Find where the given text appears and provide that cell's center as [X, Y] coordinate. 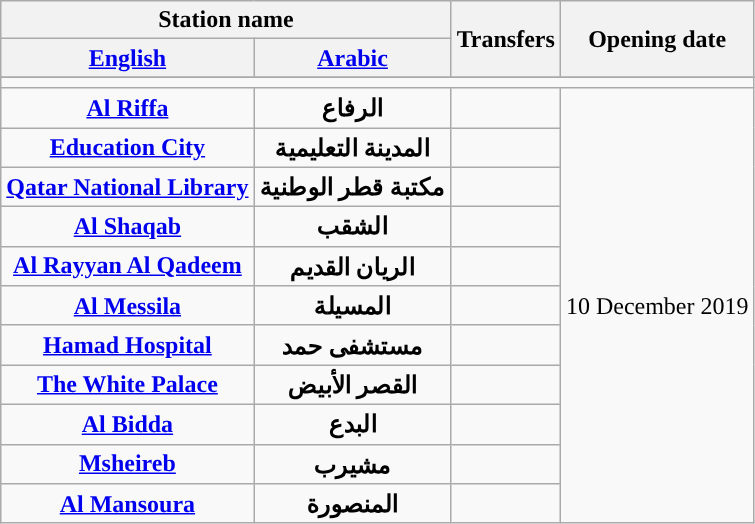
مستشفى حمد [352, 345]
Opening date [657, 39]
مشيرب [352, 464]
المنصورة [352, 504]
Arabic [352, 58]
الريان القديم [352, 266]
Qatar National Library [128, 187]
Hamad Hospital [128, 345]
English [128, 58]
Al Shaqab [128, 227]
البدع [352, 424]
Al Mansoura [128, 504]
Msheireb [128, 464]
10 December 2019 [657, 306]
Education City [128, 148]
The White Palace [128, 385]
Transfers [506, 39]
المدينة التعليمية [352, 148]
المسيلة [352, 306]
Al Bidda [128, 424]
Al Riffa [128, 108]
Station name [226, 20]
مكتبة قطر الوطنية [352, 187]
الشقب [352, 227]
Al Rayyan Al Qadeem [128, 266]
Al Messila [128, 306]
الرفاع [352, 108]
القصر الأبيض [352, 385]
